From the cell containing the given text, extract its center point as [x, y] coordinate. 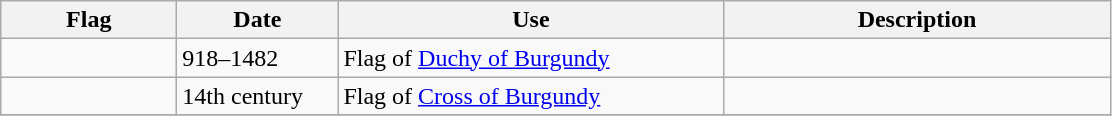
14th century [258, 96]
Flag of Cross of Burgundy [531, 96]
Date [258, 20]
Use [531, 20]
Flag [89, 20]
918–1482 [258, 58]
Description [917, 20]
Flag of Duchy of Burgundy [531, 58]
